Output the [X, Y] coordinate of the center of the cell containing the given text.  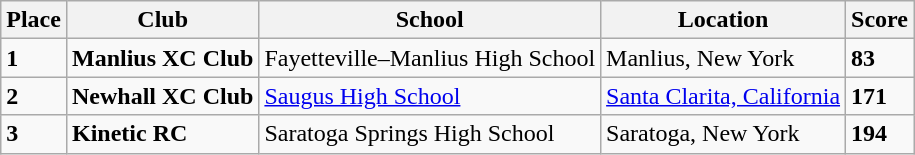
Fayetteville–Manlius High School [430, 58]
Club [162, 20]
Saugus High School [430, 96]
171 [880, 96]
Saratoga Springs High School [430, 134]
2 [34, 96]
Place [34, 20]
Manlius, New York [724, 58]
School [430, 20]
194 [880, 134]
Santa Clarita, California [724, 96]
Manlius XC Club [162, 58]
Score [880, 20]
Newhall XC Club [162, 96]
Location [724, 20]
83 [880, 58]
Kinetic RC [162, 134]
3 [34, 134]
1 [34, 58]
Saratoga, New York [724, 134]
